From the cell containing the given text, extract its center point as (X, Y) coordinate. 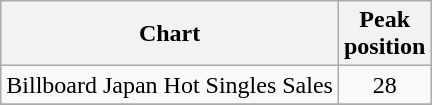
Billboard Japan Hot Singles Sales (170, 85)
Chart (170, 34)
Peakposition (384, 34)
28 (384, 85)
